Search for the cell housing the specified text and yield its (x, y) center coordinate. 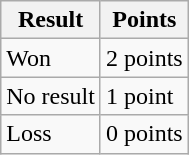
1 point (144, 96)
Won (51, 58)
No result (51, 96)
Loss (51, 134)
2 points (144, 58)
0 points (144, 134)
Result (51, 20)
Points (144, 20)
